From the cell containing the given text, extract its center point as (x, y) coordinate. 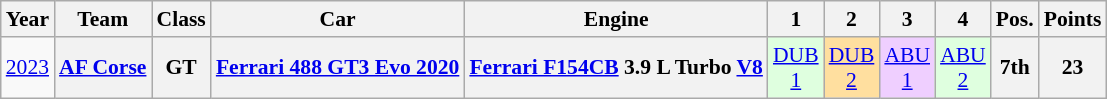
GT (182, 68)
Car (338, 19)
Year (28, 19)
4 (963, 19)
DUB2 (852, 68)
Class (182, 19)
7th (1015, 68)
Points (1073, 19)
Pos. (1015, 19)
ABU2 (963, 68)
1 (796, 19)
2 (852, 19)
3 (907, 19)
Ferrari 488 GT3 Evo 2020 (338, 68)
Engine (616, 19)
ABU1 (907, 68)
AF Corse (102, 68)
2023 (28, 68)
Ferrari F154CB 3.9 L Turbo V8 (616, 68)
23 (1073, 68)
Team (102, 19)
DUB1 (796, 68)
